Find where the given text appears and provide that cell's center as (x, y) coordinate. 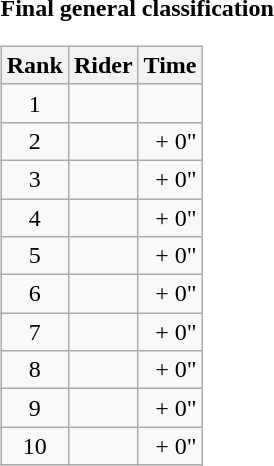
Rank (34, 65)
9 (34, 408)
3 (34, 179)
6 (34, 294)
5 (34, 256)
7 (34, 332)
Rider (103, 65)
2 (34, 141)
Time (170, 65)
8 (34, 370)
1 (34, 103)
10 (34, 446)
4 (34, 217)
